Identify which cell holds the provided text, then report its [X, Y] central coordinate. 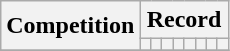
Record [184, 20]
Competition [70, 26]
